Output the (x, y) coordinate of the center of the cell containing the given text.  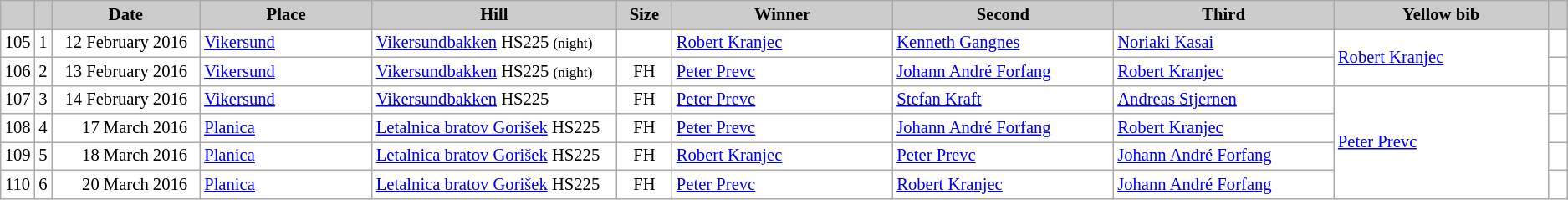
1 (43, 43)
Vikersundbakken HS225 (494, 100)
12 February 2016 (126, 43)
14 February 2016 (126, 100)
6 (43, 184)
2 (43, 71)
Kenneth Gangnes (1003, 43)
106 (18, 71)
5 (43, 156)
109 (18, 156)
Noriaki Kasai (1223, 43)
105 (18, 43)
Second (1003, 14)
18 March 2016 (126, 156)
Hill (494, 14)
107 (18, 100)
3 (43, 100)
Date (126, 14)
108 (18, 128)
Place (286, 14)
Yellow bib (1442, 14)
4 (43, 128)
Stefan Kraft (1003, 100)
20 March 2016 (126, 184)
110 (18, 184)
Winner (783, 14)
13 February 2016 (126, 71)
17 March 2016 (126, 128)
Size (644, 14)
Third (1223, 14)
Andreas Stjernen (1223, 100)
